Pinpoint the cell where the given text exists, returning its [x, y] midpoint coordinate. 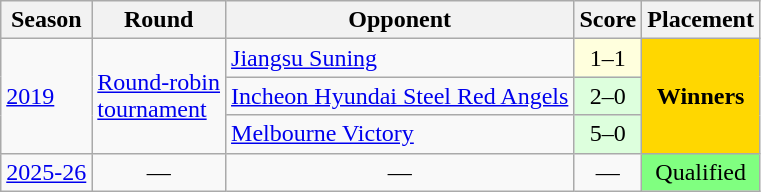
Melbourne Victory [400, 134]
Incheon Hyundai Steel Red Angels [400, 96]
Score [608, 20]
Winners [701, 96]
2019 [46, 96]
2025-26 [46, 172]
Round-robintournament [159, 96]
Opponent [400, 20]
2–0 [608, 96]
5–0 [608, 134]
Season [46, 20]
Round [159, 20]
Placement [701, 20]
Jiangsu Suning [400, 58]
1–1 [608, 58]
Qualified [701, 172]
